Extract the [X, Y] coordinate from the center of the cell holding the provided text.  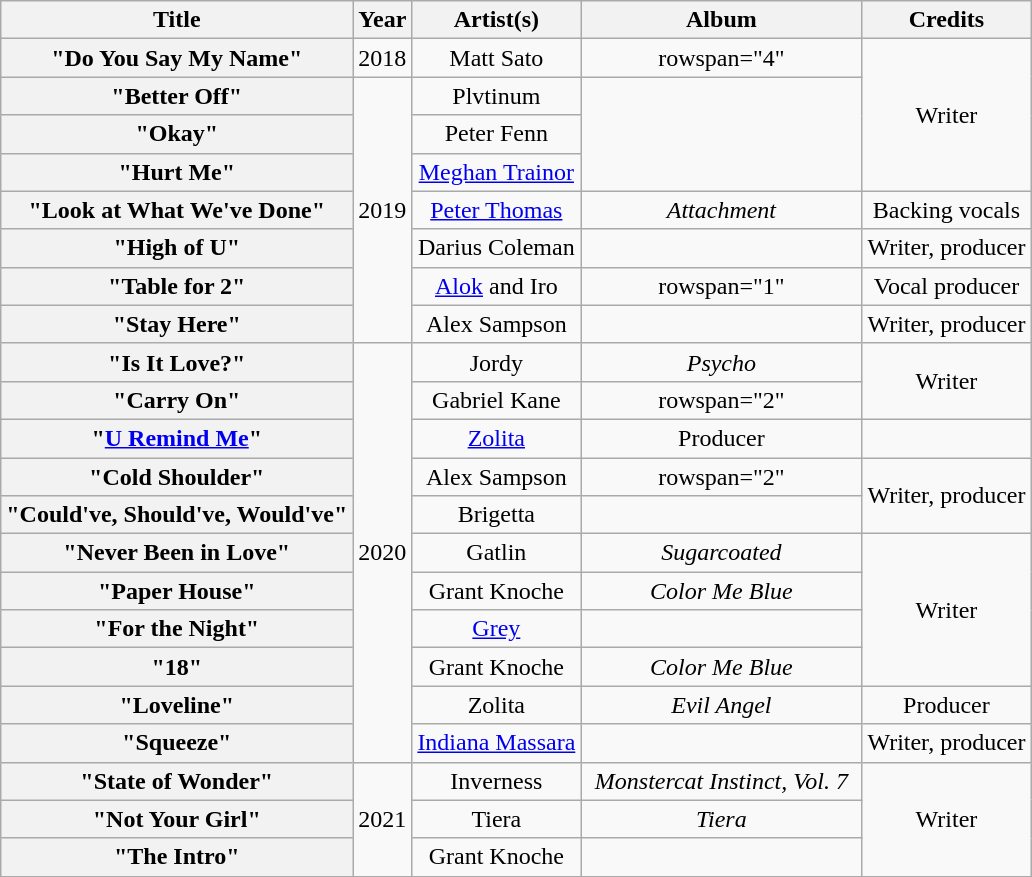
"Not Your Girl" [177, 819]
"Hurt Me" [177, 172]
Plvtinum [496, 96]
"Could've, Should've, Would've" [177, 515]
Monstercat Instinct, Vol. 7 [722, 781]
"Loveline" [177, 705]
Psycho [722, 362]
"The Intro" [177, 857]
rowspan="1" [722, 286]
Jordy [496, 362]
Indiana Massara [496, 743]
Credits [946, 20]
Attachment [722, 210]
Inverness [496, 781]
Sugarcoated [722, 553]
"Never Been in Love" [177, 553]
"Paper House" [177, 591]
"Better Off" [177, 96]
"Table for 2" [177, 286]
Meghan Trainor [496, 172]
"Cold Shoulder" [177, 477]
Grey [496, 629]
Darius Coleman [496, 248]
"Carry On" [177, 400]
Artist(s) [496, 20]
Gabriel Kane [496, 400]
"Okay" [177, 134]
2021 [382, 819]
"Is It Love?" [177, 362]
2019 [382, 210]
Vocal producer [946, 286]
2020 [382, 552]
Year [382, 20]
Album [722, 20]
"For the Night" [177, 629]
Title [177, 20]
"Look at What We've Done" [177, 210]
"Do You Say My Name" [177, 58]
Alok and Iro [496, 286]
"Squeeze" [177, 743]
2018 [382, 58]
Gatlin [496, 553]
Matt Sato [496, 58]
"18" [177, 667]
"State of Wonder" [177, 781]
"Stay Here" [177, 324]
Brigetta [496, 515]
rowspan="4" [722, 58]
"High of U" [177, 248]
Peter Fenn [496, 134]
Backing vocals [946, 210]
"U Remind Me" [177, 438]
Peter Thomas [496, 210]
Evil Angel [722, 705]
